From the cell containing the given text, extract its center point as (x, y) coordinate. 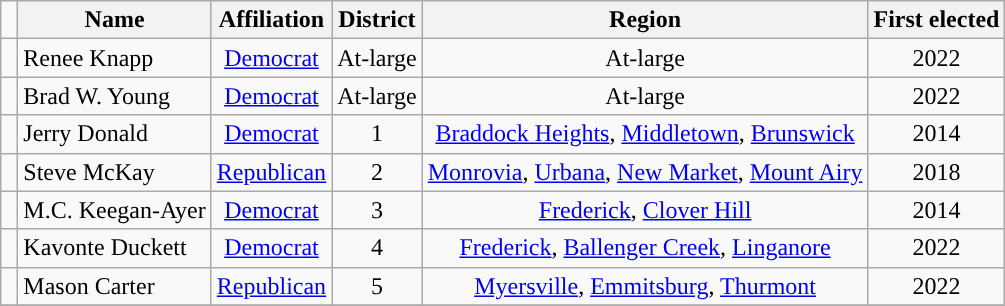
3 (378, 210)
District (378, 20)
Affiliation (271, 20)
Jerry Donald (114, 134)
1 (378, 134)
M.C. Keegan-Ayer (114, 210)
Myersville, Emmitsburg, Thurmont (645, 286)
Kavonte Duckett (114, 248)
Braddock Heights, Middletown, Brunswick (645, 134)
First elected (936, 20)
Frederick, Ballenger Creek, Linganore (645, 248)
Mason Carter (114, 286)
Name (114, 20)
4 (378, 248)
Monrovia, Urbana, New Market, Mount Airy (645, 172)
2018 (936, 172)
Region (645, 20)
Renee Knapp (114, 58)
5 (378, 286)
2 (378, 172)
Brad W. Young (114, 96)
Frederick, Clover Hill (645, 210)
Steve McKay (114, 172)
